From the cell containing the given text, extract its center point as (X, Y) coordinate. 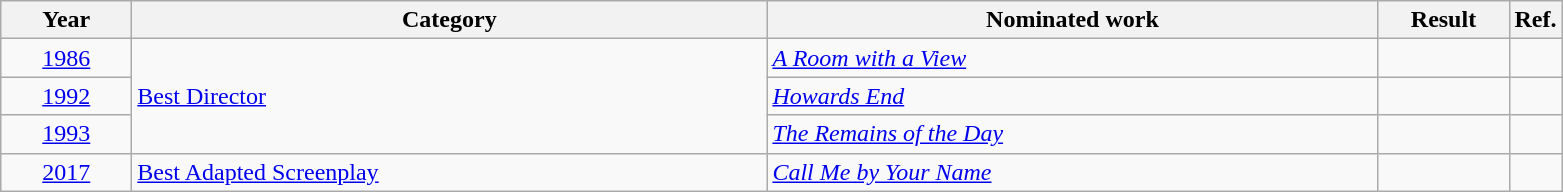
Nominated work (1072, 20)
1986 (66, 58)
Ref. (1536, 20)
1993 (66, 134)
Best Adapted Screenplay (450, 172)
The Remains of the Day (1072, 134)
Howards End (1072, 96)
Category (450, 20)
1992 (66, 96)
A Room with a View (1072, 58)
Best Director (450, 96)
Result (1444, 20)
Year (66, 20)
2017 (66, 172)
Call Me by Your Name (1072, 172)
